Identify which cell holds the provided text, then report its [X, Y] central coordinate. 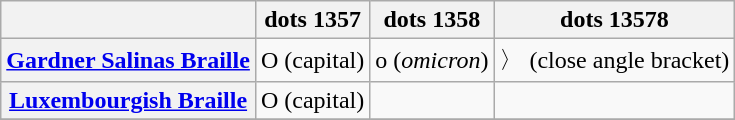
dots 1358 [432, 20]
dots 13578 [614, 20]
Luxembourgish Braille [128, 100]
〉 (close angle bracket) [614, 60]
dots 1357 [312, 20]
Gardner Salinas Braille [128, 60]
ο (omicron) [432, 60]
